Locate the cell with the specified text and output its (X, Y) center coordinate. 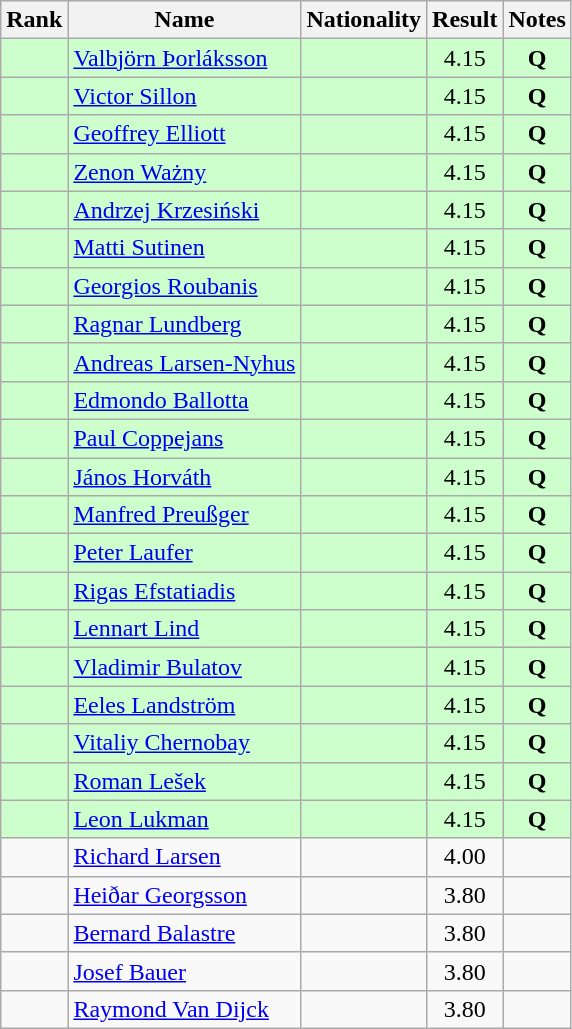
Georgios Roubanis (184, 286)
Leon Lukman (184, 819)
Rigas Efstatiadis (184, 591)
Zenon Ważny (184, 172)
Name (184, 20)
Geoffrey Elliott (184, 134)
Josef Bauer (184, 971)
Ragnar Lundberg (184, 324)
Victor Sillon (184, 96)
Raymond Van Dijck (184, 1009)
Eeles Landström (184, 705)
Lennart Lind (184, 629)
Result (465, 20)
Matti Sutinen (184, 248)
Heiðar Georgsson (184, 895)
Vladimir Bulatov (184, 667)
Vitaliy Chernobay (184, 743)
Andrzej Krzesiński (184, 210)
Andreas Larsen-Nyhus (184, 362)
Nationality (364, 20)
Roman Lešek (184, 781)
Notes (537, 20)
Edmondo Ballotta (184, 400)
János Horváth (184, 477)
Manfred Preußger (184, 515)
Valbjörn Þorláksson (184, 58)
Richard Larsen (184, 857)
4.00 (465, 857)
Bernard Balastre (184, 933)
Paul Coppejans (184, 438)
Rank (34, 20)
Peter Laufer (184, 553)
